Locate the cell with the specified text and output its [X, Y] center coordinate. 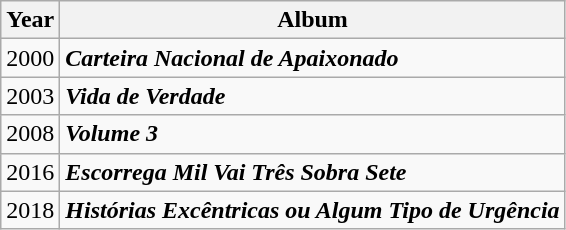
2003 [30, 96]
Year [30, 20]
2008 [30, 134]
2000 [30, 58]
Album [312, 20]
Volume 3 [312, 134]
2016 [30, 172]
Vida de Verdade [312, 96]
Histórias Excêntricas ou Algum Tipo de Urgência [312, 210]
2018 [30, 210]
Escorrega Mil Vai Três Sobra Sete [312, 172]
Carteira Nacional de Apaixonado [312, 58]
